Pinpoint the cell where the given text exists, returning its [X, Y] midpoint coordinate. 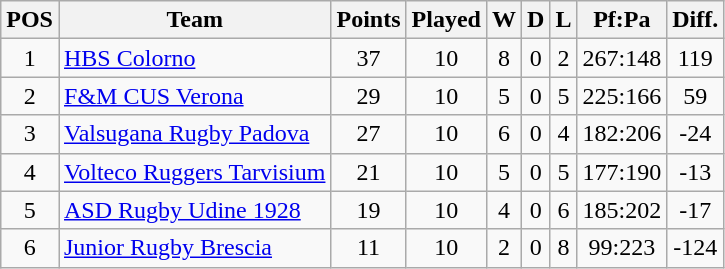
37 [368, 58]
-17 [696, 210]
185:202 [622, 210]
1 [30, 58]
Valsugana Rugby Padova [194, 134]
99:223 [622, 248]
21 [368, 172]
225:166 [622, 96]
267:148 [622, 58]
27 [368, 134]
ASD Rugby Udine 1928 [194, 210]
W [504, 20]
Team [194, 20]
L [564, 20]
29 [368, 96]
POS [30, 20]
-24 [696, 134]
19 [368, 210]
3 [30, 134]
-13 [696, 172]
Junior Rugby Brescia [194, 248]
Points [368, 20]
F&M CUS Verona [194, 96]
Volteco Ruggers Tarvisium [194, 172]
59 [696, 96]
177:190 [622, 172]
-124 [696, 248]
Played [446, 20]
119 [696, 58]
11 [368, 248]
HBS Colorno [194, 58]
Diff. [696, 20]
Pf:Pa [622, 20]
D [536, 20]
182:206 [622, 134]
